Return the [x, y] coordinate for the center point of the cell that contains the specified text.  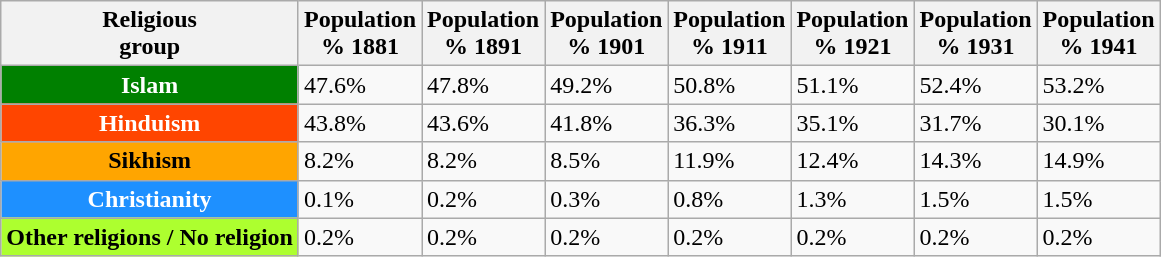
51.1% [852, 85]
12.4% [852, 161]
53.2% [1098, 85]
11.9% [730, 161]
43.8% [360, 123]
47.8% [484, 85]
8.5% [606, 161]
Religiousgroup [150, 34]
0.3% [606, 199]
Sikhism [150, 161]
1.3% [852, 199]
Hinduism [150, 123]
36.3% [730, 123]
14.9% [1098, 161]
Population % 1881 [360, 34]
Population % 1941 [1098, 34]
0.8% [730, 199]
Islam [150, 85]
35.1% [852, 123]
Christianity [150, 199]
Population % 1891 [484, 34]
14.3% [976, 161]
52.4% [976, 85]
Population % 1931 [976, 34]
50.8% [730, 85]
Population % 1911 [730, 34]
31.7% [976, 123]
0.1% [360, 199]
41.8% [606, 123]
47.6% [360, 85]
30.1% [1098, 123]
Population % 1901 [606, 34]
49.2% [606, 85]
Other religions / No religion [150, 237]
43.6% [484, 123]
Population % 1921 [852, 34]
